Return the [X, Y] coordinate for the center point of the cell that contains the specified text.  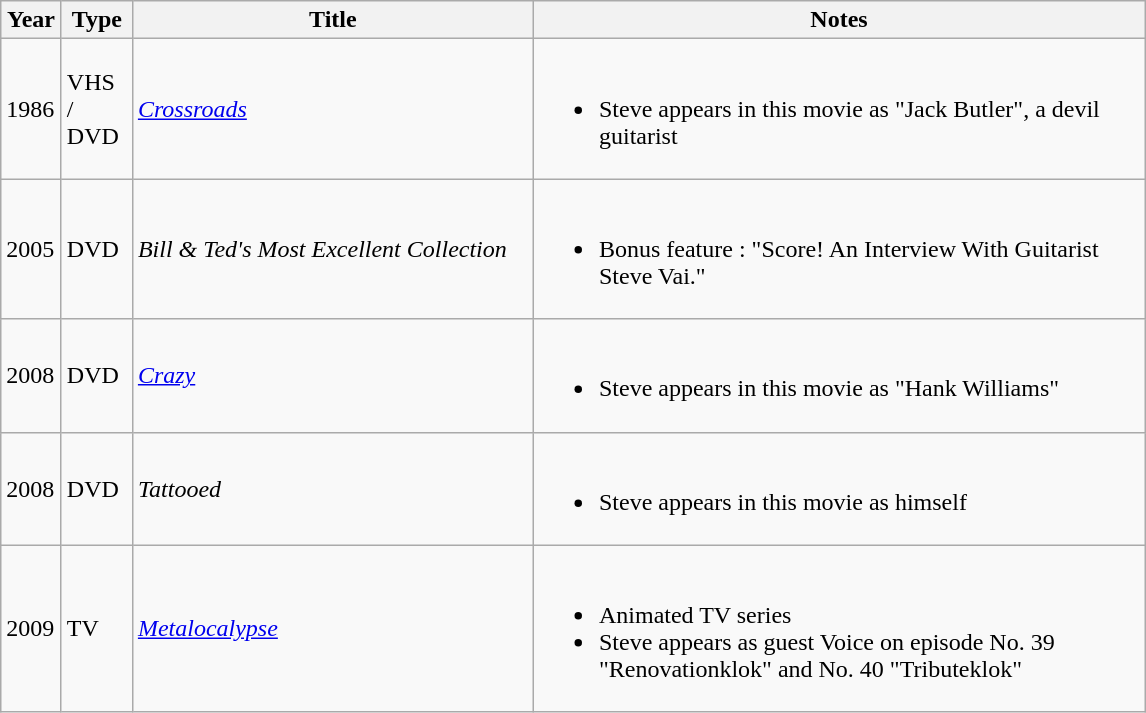
Steve appears in this movie as "Hank Williams" [838, 376]
Tattooed [332, 488]
Crossroads [332, 109]
Type [96, 20]
TV [96, 628]
1986 [32, 109]
Animated TV seriesSteve appears as guest Voice on episode No. 39 "Renovationklok" and No. 40 "Tributeklok" [838, 628]
2005 [32, 249]
Metalocalypse [332, 628]
Notes [838, 20]
Title [332, 20]
Crazy [332, 376]
VHS / DVD [96, 109]
2009 [32, 628]
Steve appears in this movie as "Jack Butler", a devil guitarist [838, 109]
Steve appears in this movie as himself [838, 488]
Bonus feature : "Score! An Interview With Guitarist Steve Vai." [838, 249]
Bill & Ted's Most Excellent Collection [332, 249]
Year [32, 20]
